Output the (X, Y) coordinate of the center of the cell containing the given text.  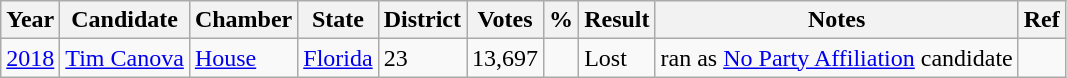
Lost (617, 58)
13,697 (504, 58)
Candidate (125, 20)
Notes (836, 20)
2018 (30, 58)
State (338, 20)
Ref (1042, 20)
Result (617, 20)
% (562, 20)
House (243, 58)
Year (30, 20)
District (422, 20)
23 (422, 58)
ran as No Party Affiliation candidate (836, 58)
Votes (504, 20)
Chamber (243, 20)
Tim Canova (125, 58)
Florida (338, 58)
